Locate the cell with the specified text and output its [X, Y] center coordinate. 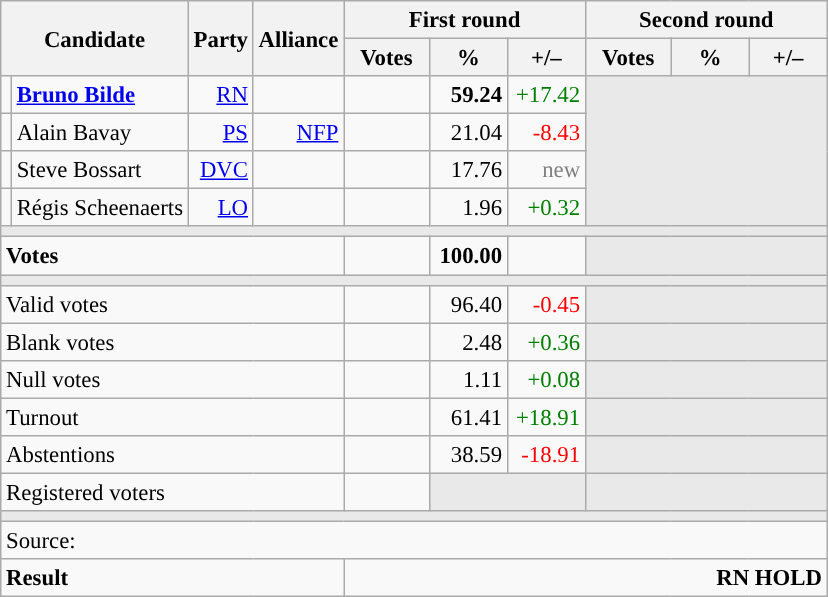
Steve Bossart [100, 170]
61.41 [468, 417]
Null votes [172, 379]
21.04 [468, 133]
Second round [706, 20]
17.76 [468, 170]
NFP [298, 133]
Valid votes [172, 304]
PS [220, 133]
1.96 [468, 208]
RN HOLD [586, 578]
-0.45 [546, 304]
+0.32 [546, 208]
Result [172, 578]
1.11 [468, 379]
+0.36 [546, 342]
-8.43 [546, 133]
First round [465, 20]
Régis Scheenaerts [100, 208]
Blank votes [172, 342]
Abstentions [172, 455]
+0.08 [546, 379]
Turnout [172, 417]
Bruno Bilde [100, 95]
-18.91 [546, 455]
+17.42 [546, 95]
Source: [414, 540]
Alain Bavay [100, 133]
Alliance [298, 38]
2.48 [468, 342]
RN [220, 95]
DVC [220, 170]
Registered voters [172, 492]
38.59 [468, 455]
new [546, 170]
+18.91 [546, 417]
96.40 [468, 304]
100.00 [468, 256]
Party [220, 38]
Candidate [95, 38]
59.24 [468, 95]
LO [220, 208]
